Identify which cell holds the provided text, then report its [X, Y] central coordinate. 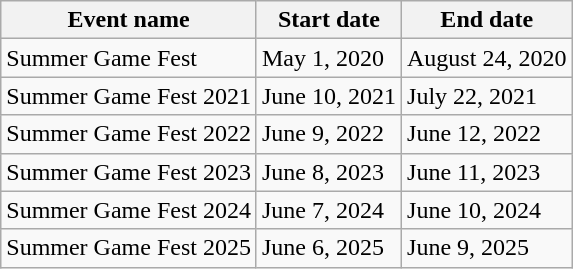
Summer Game Fest 2023 [129, 172]
June 6, 2025 [328, 248]
End date [487, 20]
June 9, 2022 [328, 134]
June 9, 2025 [487, 248]
Summer Game Fest 2025 [129, 248]
June 10, 2021 [328, 96]
June 7, 2024 [328, 210]
Summer Game Fest [129, 58]
Summer Game Fest 2022 [129, 134]
May 1, 2020 [328, 58]
August 24, 2020 [487, 58]
June 11, 2023 [487, 172]
Summer Game Fest 2024 [129, 210]
July 22, 2021 [487, 96]
June 8, 2023 [328, 172]
Event name [129, 20]
Summer Game Fest 2021 [129, 96]
Start date [328, 20]
June 10, 2024 [487, 210]
June 12, 2022 [487, 134]
